Extract the [x, y] coordinate from the center of the cell holding the provided text.  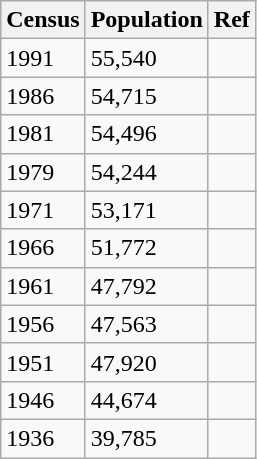
47,792 [146, 286]
1936 [43, 438]
39,785 [146, 438]
Ref [232, 20]
1971 [43, 210]
44,674 [146, 400]
1951 [43, 362]
1946 [43, 400]
53,171 [146, 210]
55,540 [146, 58]
Census [43, 20]
54,496 [146, 134]
1991 [43, 58]
54,715 [146, 96]
54,244 [146, 172]
1966 [43, 248]
1979 [43, 172]
47,563 [146, 324]
47,920 [146, 362]
1981 [43, 134]
1986 [43, 96]
51,772 [146, 248]
Population [146, 20]
1961 [43, 286]
1956 [43, 324]
